Find where the given text appears and provide that cell's center as [x, y] coordinate. 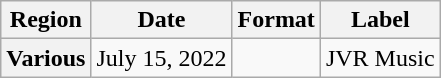
Region [46, 20]
Label [380, 20]
JVR Music [380, 58]
July 15, 2022 [162, 58]
Format [276, 20]
Various [46, 58]
Date [162, 20]
